Find where the given text appears and provide that cell's center as [X, Y] coordinate. 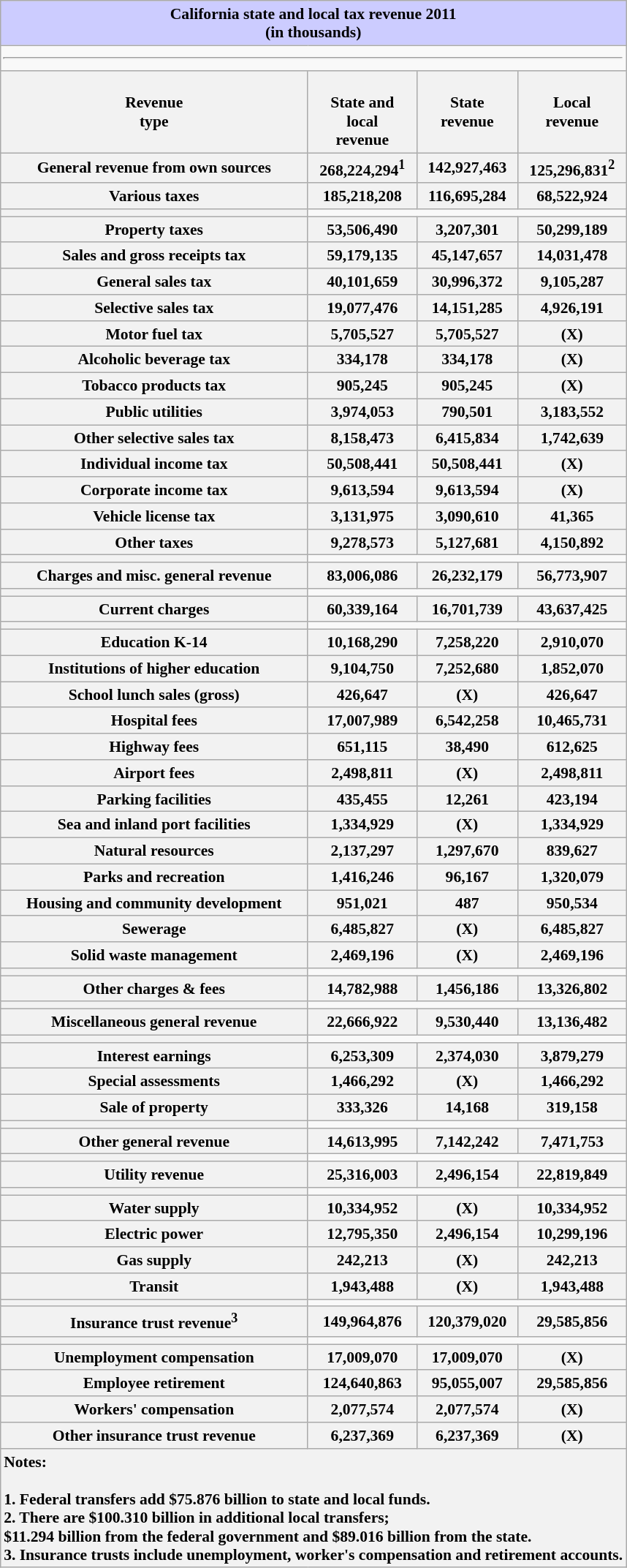
3,974,053 [362, 412]
Solid waste management [153, 955]
4,150,892 [571, 542]
1,742,639 [571, 438]
Interest earnings [153, 1055]
Current charges [153, 609]
2,910,070 [571, 643]
Other charges & fees [153, 989]
Employee retirement [153, 1383]
14,168 [467, 1108]
Utility revenue [153, 1175]
Charges and misc. general revenue [153, 576]
50,299,189 [571, 230]
School lunch sales (gross) [153, 695]
6,415,834 [467, 438]
1,852,070 [571, 668]
333,326 [362, 1108]
612,625 [571, 747]
Motor fuel tax [153, 333]
Tobacco products tax [153, 386]
22,819,849 [571, 1175]
487 [467, 903]
26,232,179 [467, 576]
839,627 [571, 851]
3,879,279 [571, 1055]
319,158 [571, 1108]
120,379,020 [467, 1321]
Alcoholic beverage tax [153, 360]
Vehicle license tax [153, 516]
3,090,610 [467, 516]
Gas supply [153, 1260]
Various taxes [153, 196]
68,522,924 [571, 196]
14,782,988 [362, 989]
1,320,079 [571, 877]
3,207,301 [467, 230]
7,258,220 [467, 643]
3,131,975 [362, 516]
7,252,680 [467, 668]
56,773,907 [571, 576]
8,158,473 [362, 438]
6,542,258 [467, 720]
45,147,657 [467, 255]
124,640,863 [362, 1383]
423,194 [571, 799]
Corporate income tax [153, 490]
Sewerage [153, 929]
Hospital fees [153, 720]
Airport fees [153, 773]
Parking facilities [153, 799]
17,007,989 [362, 720]
53,506,490 [362, 230]
1,456,186 [467, 989]
Localrevenue [571, 112]
California state and local tax revenue 2011 (in thousands) [313, 23]
6,253,309 [362, 1055]
2,137,297 [362, 851]
Special assessments [153, 1082]
Sales and gross receipts tax [153, 255]
951,021 [362, 903]
25,316,003 [362, 1175]
95,055,007 [467, 1383]
Public utilities [153, 412]
3,183,552 [571, 412]
185,218,208 [362, 196]
Selective sales tax [153, 308]
7,142,242 [467, 1141]
60,339,164 [362, 609]
Education K-14 [153, 643]
790,501 [467, 412]
950,534 [571, 903]
12,261 [467, 799]
9,530,440 [467, 1022]
83,006,086 [362, 576]
Natural resources [153, 851]
125,296,8312 [571, 168]
10,168,290 [362, 643]
Other taxes [153, 542]
435,455 [362, 799]
Other selective sales tax [153, 438]
Other insurance trust revenue [153, 1436]
40,101,659 [362, 282]
General sales tax [153, 282]
10,465,731 [571, 720]
16,701,739 [467, 609]
41,365 [571, 516]
268,224,2941 [362, 168]
9,105,287 [571, 282]
10,299,196 [571, 1234]
Other general revenue [153, 1141]
Workers' compensation [153, 1409]
13,136,482 [571, 1022]
14,151,285 [467, 308]
Staterevenue [467, 112]
7,471,753 [571, 1141]
Institutions of higher education [153, 668]
38,490 [467, 747]
Insurance trust revenue3 [153, 1321]
149,964,876 [362, 1321]
Miscellaneous general revenue [153, 1022]
Unemployment compensation [153, 1357]
4,926,191 [571, 308]
13,326,802 [571, 989]
Parks and recreation [153, 877]
14,613,995 [362, 1141]
Transit [153, 1286]
Individual income tax [153, 464]
Revenuetype [153, 112]
Water supply [153, 1208]
Electric power [153, 1234]
Housing and community development [153, 903]
5,127,681 [467, 542]
651,115 [362, 747]
9,278,573 [362, 542]
9,104,750 [362, 668]
Sea and inland port facilities [153, 825]
22,666,922 [362, 1022]
Property taxes [153, 230]
State andlocalrevenue [362, 112]
Highway fees [153, 747]
59,179,135 [362, 255]
43,637,425 [571, 609]
1,297,670 [467, 851]
116,695,284 [467, 196]
12,795,350 [362, 1234]
Sale of property [153, 1108]
1,416,246 [362, 877]
142,927,463 [467, 168]
14,031,478 [571, 255]
General revenue from own sources [153, 168]
2,374,030 [467, 1055]
30,996,372 [467, 282]
19,077,476 [362, 308]
96,167 [467, 877]
